Capture the cell that displays the provided text and extract its [x, y] central coordinate. 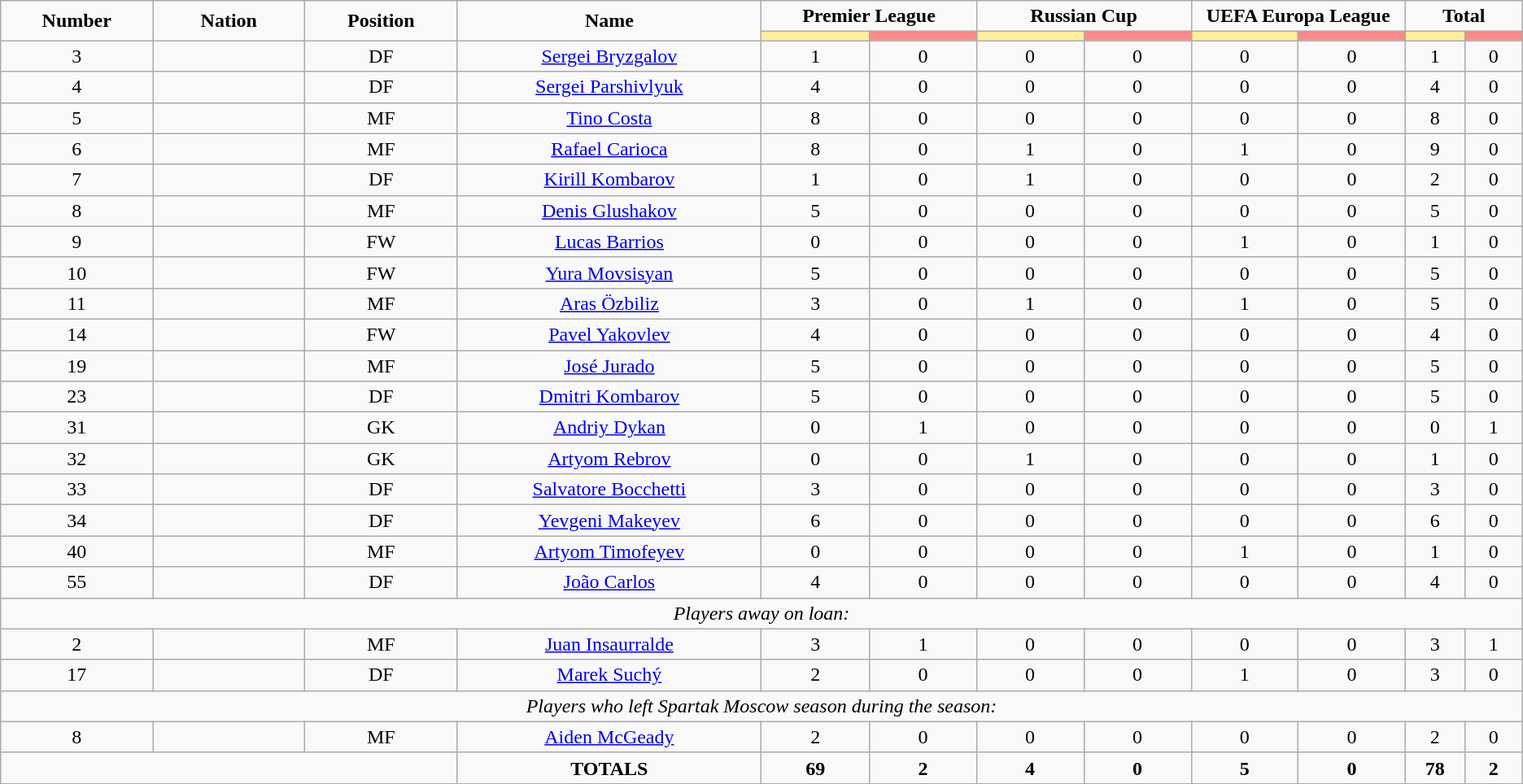
Premier League [869, 16]
23 [76, 397]
Salvatore Bocchetti [609, 490]
Marek Suchý [609, 675]
Players who left Spartak Moscow season during the season: [761, 706]
69 [815, 768]
TOTALS [609, 768]
Artyom Rebrov [609, 459]
Total [1464, 16]
14 [76, 334]
Andriy Dykan [609, 428]
40 [76, 551]
Rafael Carioca [609, 149]
31 [76, 428]
Sergei Parshivlyuk [609, 87]
17 [76, 675]
Yura Movsisyan [609, 272]
Pavel Yakovlev [609, 334]
Aras Özbiliz [609, 303]
11 [76, 303]
32 [76, 459]
Artyom Timofeyev [609, 551]
Tino Costa [609, 118]
Dmitri Kombarov [609, 397]
UEFA Europa League [1298, 16]
Position [381, 21]
João Carlos [609, 582]
78 [1435, 768]
Number [76, 21]
José Jurado [609, 365]
Juan Insaurralde [609, 644]
Lucas Barrios [609, 242]
19 [76, 365]
Nation [229, 21]
Denis Glushakov [609, 211]
Yevgeni Makeyev [609, 520]
Name [609, 21]
33 [76, 490]
Sergei Bryzgalov [609, 56]
7 [76, 180]
Kirill Kombarov [609, 180]
34 [76, 520]
10 [76, 272]
Russian Cup [1084, 16]
Players away on loan: [761, 613]
Aiden McGeady [609, 737]
55 [76, 582]
